Extract the (x, y) coordinate from the center of the cell holding the provided text.  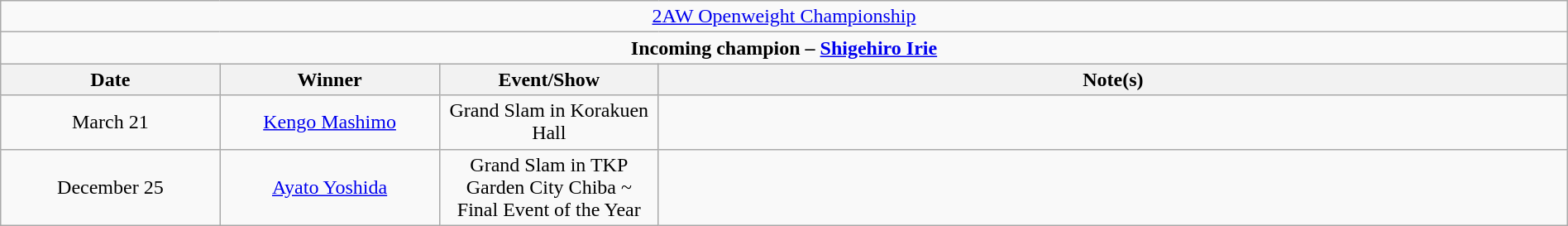
Kengo Mashimo (329, 123)
Incoming champion – Shigehiro Irie (784, 48)
Winner (329, 79)
Ayato Yoshida (329, 187)
March 21 (111, 123)
Grand Slam in Korakuen Hall (549, 123)
Date (111, 79)
December 25 (111, 187)
Note(s) (1113, 79)
Grand Slam in TKP Garden City Chiba ~ Final Event of the Year (549, 187)
Event/Show (549, 79)
2AW Openweight Championship (784, 17)
